Return the [x, y] coordinate for the center point of the cell that contains the specified text.  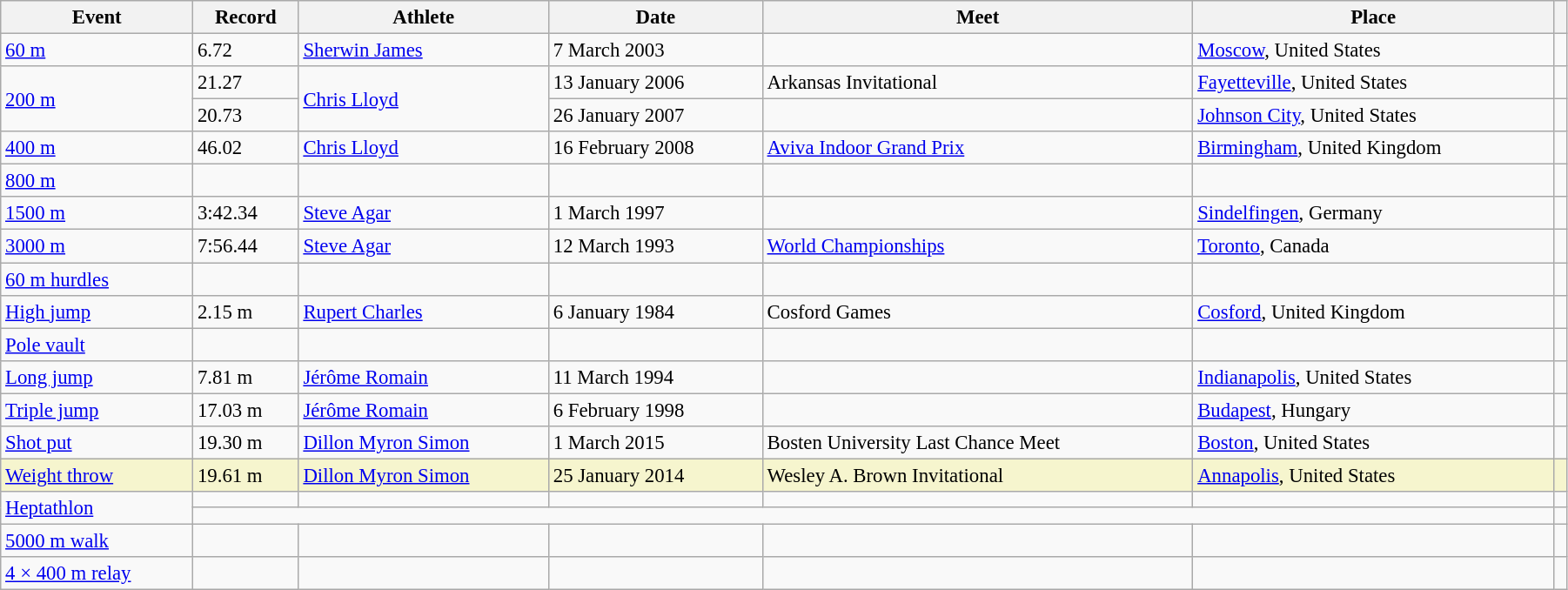
400 m [97, 148]
60 m hurdles [97, 279]
Cosford, United Kingdom [1373, 312]
Fayetteville, United States [1373, 83]
1 March 1997 [655, 213]
Aviva Indoor Grand Prix [978, 148]
5000 m walk [97, 540]
3000 m [97, 246]
7 March 2003 [655, 50]
1500 m [97, 213]
Birmingham, United Kingdom [1373, 148]
High jump [97, 312]
Toronto, Canada [1373, 246]
World Championships [978, 246]
Cosford Games [978, 312]
Weight throw [97, 475]
Sherwin James [423, 50]
Sindelfingen, Germany [1373, 213]
Indianapolis, United States [1373, 377]
4 × 400 m relay [97, 573]
6 January 1984 [655, 312]
3:42.34 [245, 213]
Shot put [97, 443]
Wesley A. Brown Invitational [978, 475]
26 January 2007 [655, 116]
11 March 1994 [655, 377]
Meet [978, 17]
20.73 [245, 116]
7.81 m [245, 377]
800 m [97, 181]
25 January 2014 [655, 475]
200 m [97, 99]
13 January 2006 [655, 83]
2.15 m [245, 312]
Triple jump [97, 410]
21.27 [245, 83]
6 February 1998 [655, 410]
17.03 m [245, 410]
Johnson City, United States [1373, 116]
60 m [97, 50]
46.02 [245, 148]
Arkansas Invitational [978, 83]
Long jump [97, 377]
Annapolis, United States [1373, 475]
1 March 2015 [655, 443]
16 February 2008 [655, 148]
Rupert Charles [423, 312]
19.30 m [245, 443]
6.72 [245, 50]
Boston, United States [1373, 443]
Athlete [423, 17]
Budapest, Hungary [1373, 410]
Place [1373, 17]
Record [245, 17]
7:56.44 [245, 246]
19.61 m [245, 475]
Heptathlon [97, 508]
Event [97, 17]
12 March 1993 [655, 246]
Moscow, United States [1373, 50]
Bosten University Last Chance Meet [978, 443]
Pole vault [97, 345]
Date [655, 17]
